Find where the given text appears and provide that cell's center as [X, Y] coordinate. 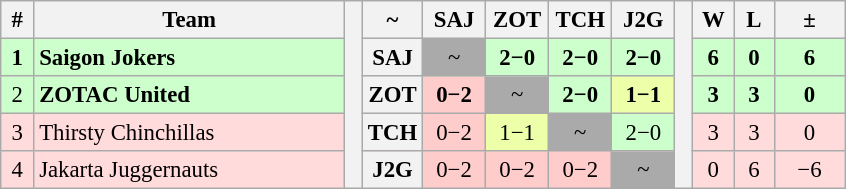
4 [18, 170]
2 [18, 95]
W [714, 20]
−6 [810, 170]
1 [18, 58]
Saigon Jokers [190, 58]
Thirsty Chinchillas [190, 133]
± [810, 20]
ZOTAC United [190, 95]
Jakarta Juggernauts [190, 170]
L [754, 20]
# [18, 20]
Team [190, 20]
